Determine the (X, Y) coordinate at the center of the cell enclosing the given text.  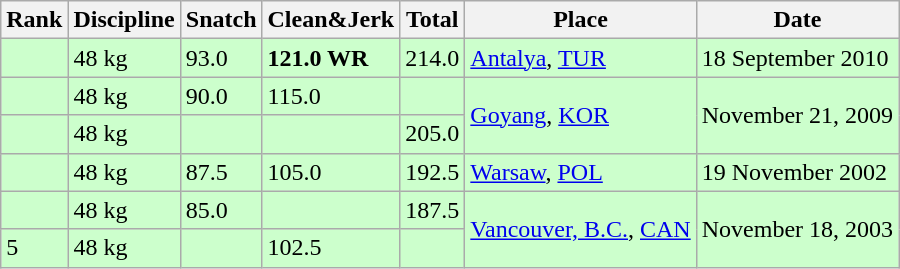
121.0 WR (331, 58)
187.5 (432, 210)
November 18, 2003 (797, 229)
Warsaw, POL (580, 172)
85.0 (221, 210)
Antalya, TUR (580, 58)
Vancouver, B.C., CAN (580, 229)
90.0 (221, 96)
214.0 (432, 58)
Total (432, 20)
Goyang, KOR (580, 115)
93.0 (221, 58)
19 November 2002 (797, 172)
Discipline (124, 20)
192.5 (432, 172)
5 (34, 248)
18 September 2010 (797, 58)
Rank (34, 20)
115.0 (331, 96)
Snatch (221, 20)
105.0 (331, 172)
102.5 (331, 248)
November 21, 2009 (797, 115)
205.0 (432, 134)
87.5 (221, 172)
Date (797, 20)
Place (580, 20)
Clean&Jerk (331, 20)
